Extract the (X, Y) coordinate from the center of the cell holding the provided text.  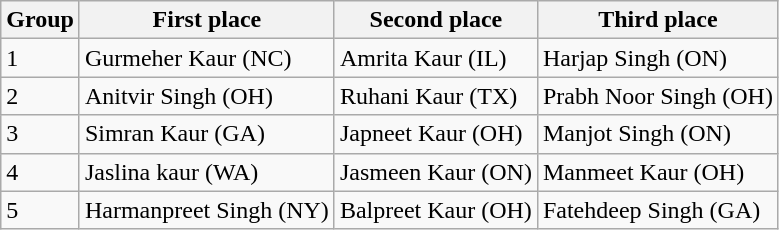
Ruhani Kaur (TX) (436, 96)
Jasmeen Kaur (ON) (436, 172)
2 (40, 96)
Harjap Singh (ON) (658, 58)
3 (40, 134)
Group (40, 20)
Harmanpreet Singh (NY) (206, 210)
1 (40, 58)
Manjot Singh (ON) (658, 134)
First place (206, 20)
Prabh Noor Singh (OH) (658, 96)
4 (40, 172)
Jaslina kaur (WA) (206, 172)
Second place (436, 20)
Gurmeher Kaur (NC) (206, 58)
Japneet Kaur (OH) (436, 134)
5 (40, 210)
Fatehdeep Singh (GA) (658, 210)
Manmeet Kaur (OH) (658, 172)
Third place (658, 20)
Amrita Kaur (IL) (436, 58)
Anitvir Singh (OH) (206, 96)
Balpreet Kaur (OH) (436, 210)
Simran Kaur (GA) (206, 134)
